Return the [X, Y] coordinate for the center point of the cell that contains the specified text.  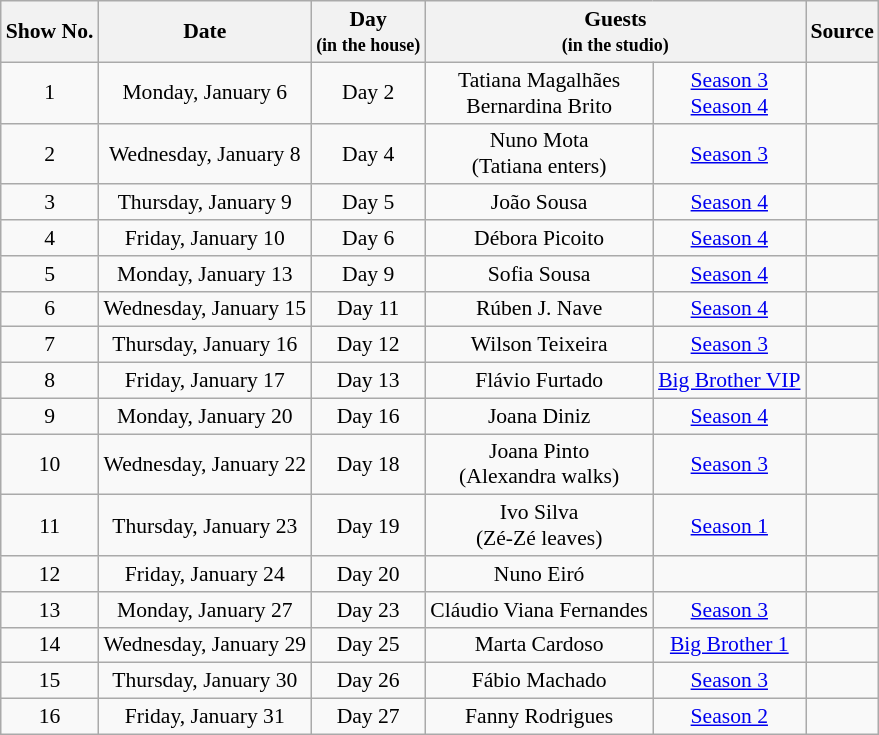
Source [842, 32]
Cláudio Viana Fernandes [539, 610]
Day 18 [368, 464]
Fábio Machado [539, 681]
Day 2 [368, 92]
Season 1 [729, 526]
10 [50, 464]
2 [50, 154]
15 [50, 681]
Day 23 [368, 610]
Friday, January 17 [204, 381]
13 [50, 610]
Day 6 [368, 238]
Day(in the house) [368, 32]
1 [50, 92]
Wilson Teixeira [539, 345]
Day 27 [368, 717]
8 [50, 381]
Day 13 [368, 381]
Monday, January 27 [204, 610]
Day 4 [368, 154]
6 [50, 309]
Day 19 [368, 526]
Wednesday, January 8 [204, 154]
Rúben J. Nave [539, 309]
5 [50, 274]
Ivo Silva(Zé-Zé leaves) [539, 526]
Day 11 [368, 309]
Season 2 [729, 717]
Friday, January 10 [204, 238]
Monday, January 20 [204, 416]
Flávio Furtado [539, 381]
Guests(in the studio) [615, 32]
Thursday, January 9 [204, 203]
Wednesday, January 29 [204, 645]
Thursday, January 23 [204, 526]
4 [50, 238]
Thursday, January 16 [204, 345]
Sofia Sousa [539, 274]
3 [50, 203]
Monday, January 6 [204, 92]
Big Brother VIP [729, 381]
Day 9 [368, 274]
12 [50, 574]
Day 16 [368, 416]
Friday, January 24 [204, 574]
Friday, January 31 [204, 717]
Nuno Mota(Tatiana enters) [539, 154]
Show No. [50, 32]
Wednesday, January 22 [204, 464]
Tatiana MagalhãesBernardina Brito [539, 92]
Day 20 [368, 574]
14 [50, 645]
Joana Diniz [539, 416]
9 [50, 416]
Day 5 [368, 203]
Day 25 [368, 645]
Date [204, 32]
Thursday, January 30 [204, 681]
Marta Cardoso [539, 645]
Monday, January 13 [204, 274]
João Sousa [539, 203]
Big Brother 1 [729, 645]
Season 3Season 4 [729, 92]
7 [50, 345]
Day 12 [368, 345]
16 [50, 717]
Joana Pinto(Alexandra walks) [539, 464]
Fanny Rodrigues [539, 717]
11 [50, 526]
Day 26 [368, 681]
Nuno Eiró [539, 574]
Wednesday, January 15 [204, 309]
Débora Picoito [539, 238]
